Identify which cell holds the provided text, then report its [x, y] central coordinate. 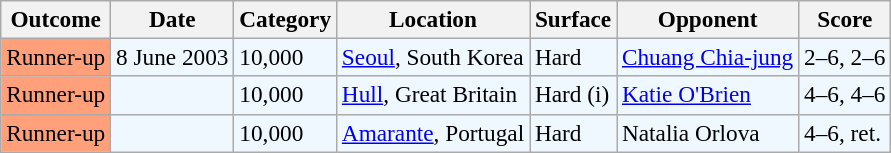
Score [845, 19]
Hard (i) [574, 95]
Seoul, South Korea [432, 57]
4–6, 4–6 [845, 95]
Hull, Great Britain [432, 95]
Location [432, 19]
8 June 2003 [172, 57]
4–6, ret. [845, 133]
Outcome [56, 19]
Date [172, 19]
2–6, 2–6 [845, 57]
Category [286, 19]
Katie O'Brien [708, 95]
Chuang Chia-jung [708, 57]
Surface [574, 19]
Amarante, Portugal [432, 133]
Natalia Orlova [708, 133]
Opponent [708, 19]
